Return [x, y] of the center of cell containing provided text 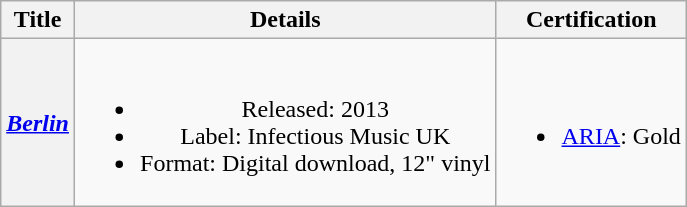
ARIA: Gold [591, 122]
Released: 2013Label: Infectious Music UKFormat: Digital download, 12" vinyl [286, 122]
Details [286, 20]
Certification [591, 20]
Berlin [38, 122]
Title [38, 20]
